Provide the [x, y] coordinate of the cell's center where the given text is located.  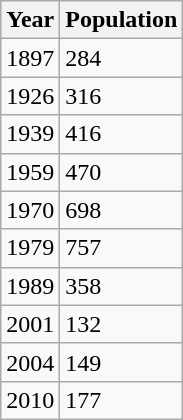
416 [122, 134]
2001 [30, 324]
Population [122, 20]
149 [122, 362]
698 [122, 210]
1989 [30, 286]
Year [30, 20]
470 [122, 172]
1970 [30, 210]
2004 [30, 362]
358 [122, 286]
1897 [30, 58]
1939 [30, 134]
316 [122, 96]
2010 [30, 400]
132 [122, 324]
1926 [30, 96]
1979 [30, 248]
284 [122, 58]
757 [122, 248]
1959 [30, 172]
177 [122, 400]
